Pinpoint the cell where the given text exists, returning its (X, Y) midpoint coordinate. 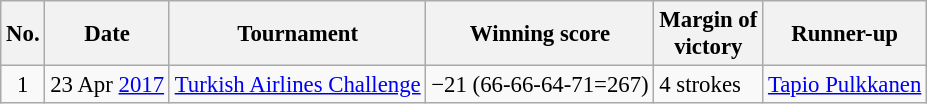
Margin ofvictory (708, 34)
Tournament (298, 34)
Turkish Airlines Challenge (298, 85)
Date (107, 34)
Runner-up (845, 34)
−21 (66-66-64-71=267) (540, 85)
Winning score (540, 34)
1 (23, 85)
No. (23, 34)
23 Apr 2017 (107, 85)
Tapio Pulkkanen (845, 85)
4 strokes (708, 85)
